Extract the (x, y) coordinate from the center of the cell holding the provided text.  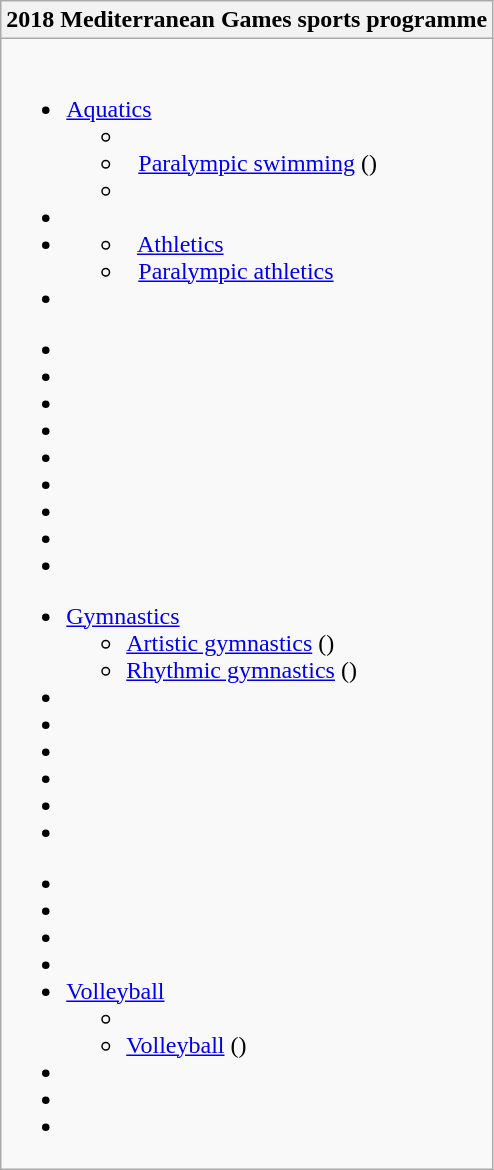
Aquatics Paralympic swimming () Athletics Paralympic athletics Gymnastics Artistic gymnastics () Rhythmic gymnastics () Volleyball Volleyball () (247, 604)
2018 Mediterranean Games sports programme (247, 20)
